Return the [x, y] coordinate for the center point of the cell that contains the specified text.  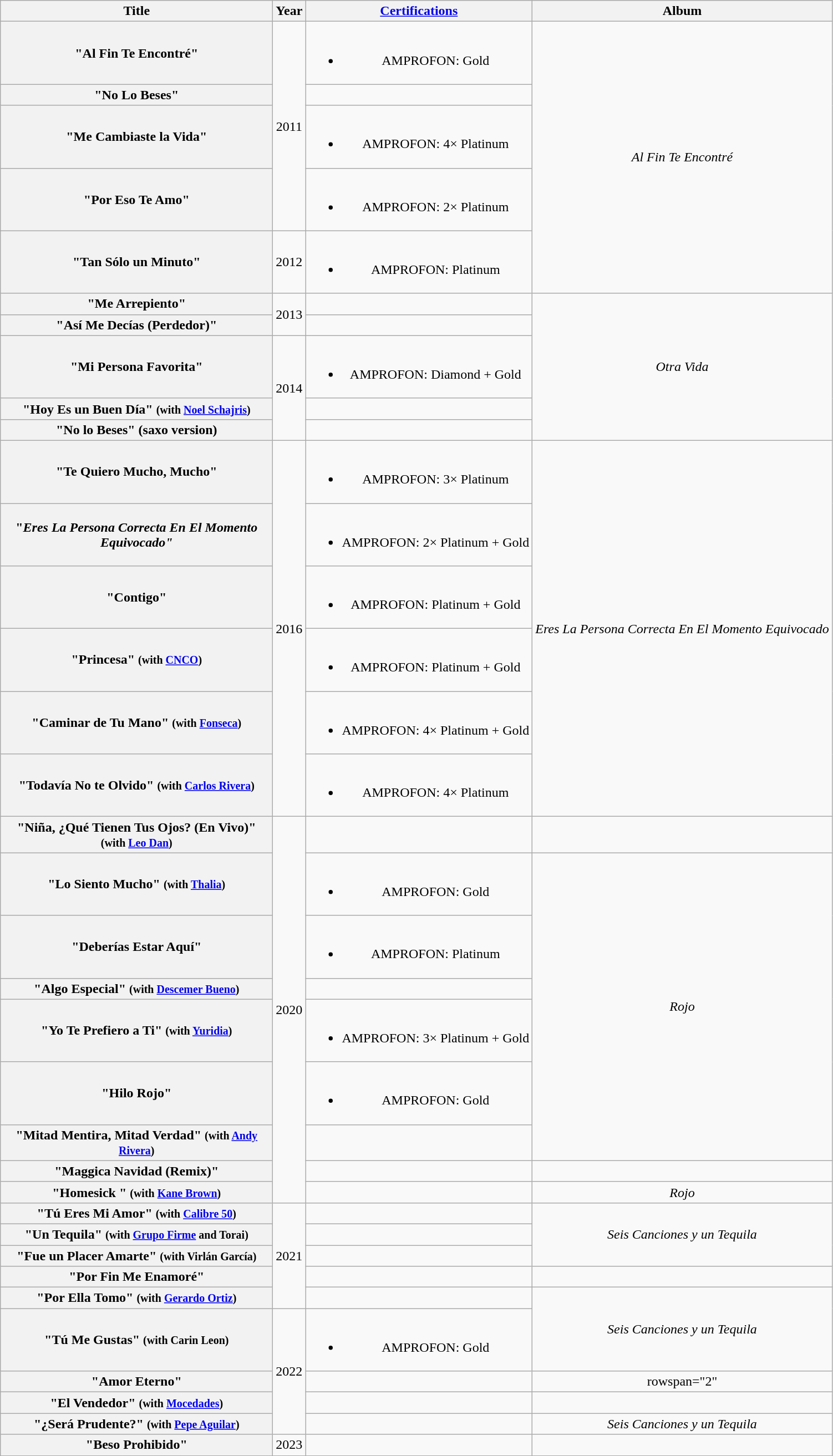
Title [136, 11]
Eres La Persona Correcta En El Momento Equivocado [682, 628]
"Algo Especial" (with Descemer Bueno) [136, 989]
"Tú Me Gustas" (with Carin Leon) [136, 1340]
AMPROFON: 2× Platinum + Gold [419, 534]
"Caminar de Tu Mano" (with Fonseca) [136, 723]
Album [682, 11]
2011 [289, 126]
AMPROFON: Diamond + Gold [419, 367]
"El Vendedor" (with Mocedades) [136, 1403]
"No Lo Beses" [136, 95]
"¿Será Prudente?" (with Pepe Aguilar) [136, 1424]
"Todavía No te Olvido" (with Carlos Rivera) [136, 785]
"Al Fin Te Encontré" [136, 53]
"Me Cambiaste la Vida" [136, 136]
"Te Quiero Mucho, Mucho" [136, 471]
"Me Arrepiento" [136, 304]
"Así Me Decías (Perdedor)" [136, 325]
2023 [289, 1445]
"Hilo Rojo" [136, 1093]
2021 [289, 1255]
"Fue un Placer Amarte" (with Virlán García) [136, 1256]
"Beso Prohibido" [136, 1445]
AMPROFON: 3× Platinum + Gold [419, 1030]
"Amor Eterno" [136, 1382]
"No lo Beses" (saxo version) [136, 430]
"Por Ella Tomo" (with Gerardo Ortiz) [136, 1298]
"Princesa" (with CNCO) [136, 660]
"Hoy Es un Buen Día" (with Noel Schajris) [136, 409]
Certifications [419, 11]
"Por Eso Te Amo" [136, 200]
2013 [289, 314]
2016 [289, 628]
AMPROFON: 3× Platinum [419, 471]
"Eres La Persona Correcta En El Momento Equivocado" [136, 534]
"Un Tequila" (with Grupo Firme and Torai) [136, 1234]
"Niña, ¿Qué Tienen Tus Ojos? (En Vivo)" (with Leo Dan) [136, 835]
Al Fin Te Encontré [682, 157]
"Tú Eres Mi Amor" (with Calibre 50) [136, 1213]
"Contigo" [136, 598]
2022 [289, 1372]
AMPROFON: 4× Platinum + Gold [419, 723]
rowspan="2" [682, 1382]
"Lo Siento Mucho" (with Thalia) [136, 884]
"Homesick " (with Kane Brown) [136, 1192]
"Deberías Estar Aquí" [136, 947]
"Mitad Mentira, Mitad Verdad" (with Andy Rivera) [136, 1142]
Otra Vida [682, 367]
"Maggica Navidad (Remix)" [136, 1171]
2014 [289, 388]
"Mi Persona Favorita" [136, 367]
AMPROFON: 2× Platinum [419, 200]
"Yo Te Prefiero a Ti" (with Yuridia) [136, 1030]
"Tan Sólo un Minuto" [136, 262]
"Por Fin Me Enamoré" [136, 1277]
Year [289, 11]
2012 [289, 262]
2020 [289, 1010]
